Identify which cell holds the provided text, then report its (X, Y) central coordinate. 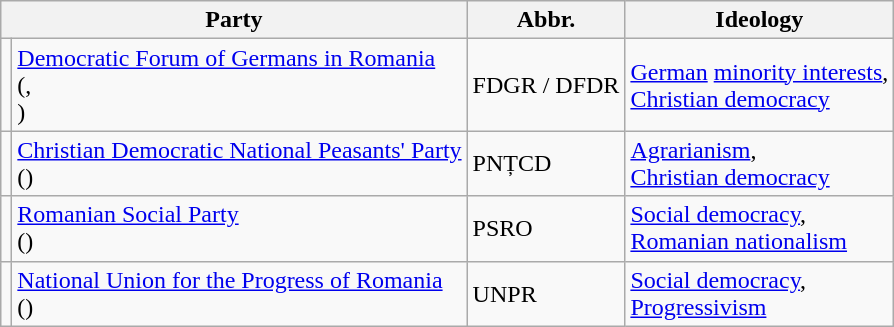
PNȚCD (546, 164)
Party (234, 20)
National Union for the Progress of Romania() (240, 294)
FDGR / DFDR (546, 85)
Romanian Social Party() (240, 228)
Agrarianism,Christian democracy (760, 164)
PSRO (546, 228)
Abbr. (546, 20)
German minority interests,Christian democracy (760, 85)
Christian Democratic National Peasants' Party() (240, 164)
UNPR (546, 294)
Social democracy,Romanian nationalism (760, 228)
Ideology (760, 20)
Social democracy,Progressivism (760, 294)
Democratic Forum of Germans in Romania(,) (240, 85)
